Extract the [x, y] coordinate from the center of the cell holding the provided text.  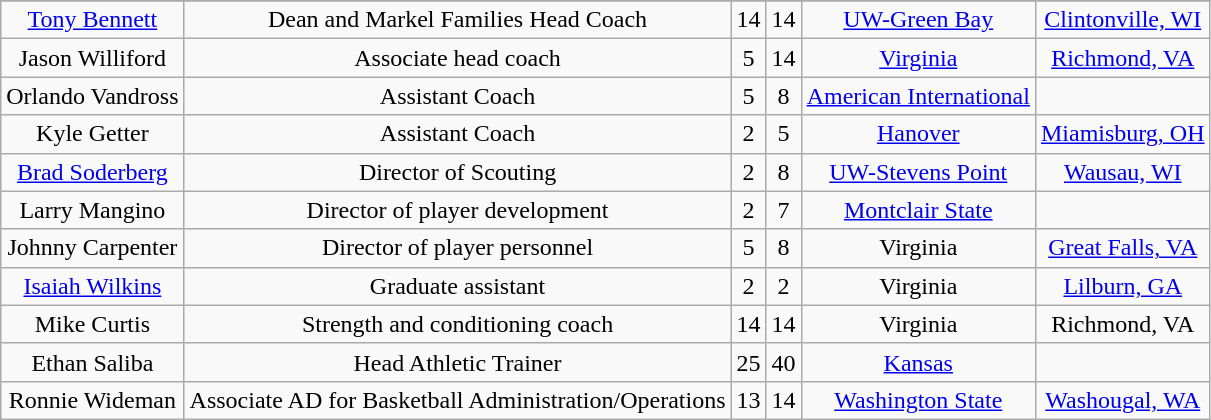
Hanover [918, 134]
13 [748, 400]
Ethan Saliba [92, 362]
Mike Curtis [92, 324]
UW-Stevens Point [918, 172]
Strength and conditioning coach [458, 324]
Associate head coach [458, 58]
Great Falls, VA [1122, 248]
Lilburn, GA [1122, 286]
Associate AD for Basketball Administration/Operations [458, 400]
7 [784, 210]
Dean and Markel Families Head Coach [458, 20]
25 [748, 362]
Washougal, WA [1122, 400]
Graduate assistant [458, 286]
Kansas [918, 362]
Tony Bennett [92, 20]
Larry Mangino [92, 210]
American International [918, 96]
Jason Williford [92, 58]
40 [784, 362]
Clintonville, WI [1122, 20]
Johnny Carpenter [92, 248]
Wausau, WI [1122, 172]
Brad Soderberg [92, 172]
Miamisburg, OH [1122, 134]
Washington State [918, 400]
Head Athletic Trainer [458, 362]
Director of player personnel [458, 248]
UW-Green Bay [918, 20]
Orlando Vandross [92, 96]
Montclair State [918, 210]
Isaiah Wilkins [92, 286]
Director of Scouting [458, 172]
Ronnie Wideman [92, 400]
Kyle Getter [92, 134]
Director of player development [458, 210]
